Find where the given text appears and provide that cell's center as (x, y) coordinate. 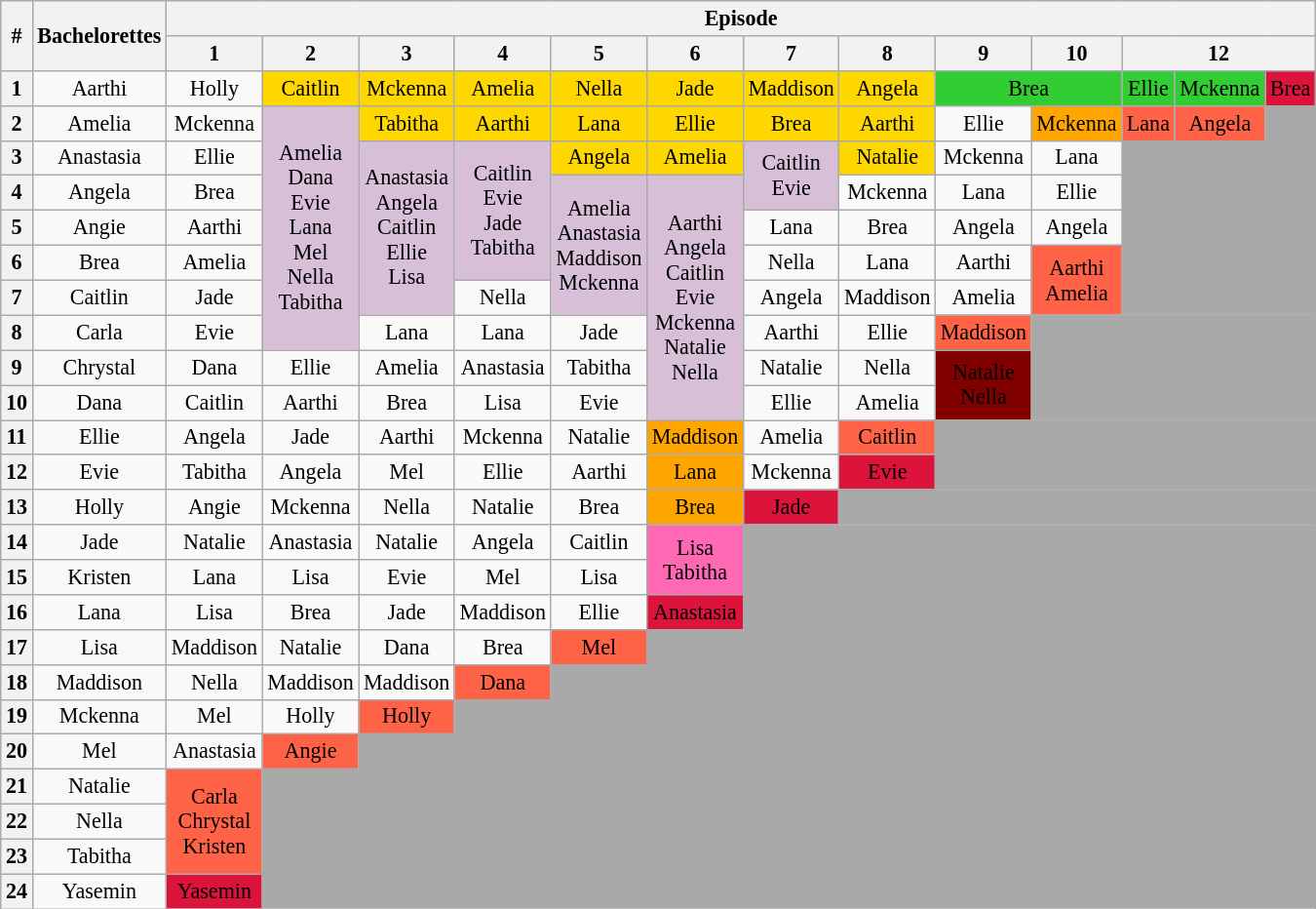
AmeliaAnastasiaMaddisonMckenna (599, 246)
CaitlinEvieJadeTabitha (503, 211)
20 (17, 752)
AarthiAngelaCaitlinEvieMckennaNatalieNella (696, 298)
AarthiAmelia (1076, 280)
Kristen (99, 576)
CarlaChrystalKristen (214, 821)
Episode (741, 18)
Bachelorettes (99, 35)
Chrystal (99, 368)
16 (17, 612)
NatalieNella (985, 385)
Carla (99, 333)
23 (17, 856)
AmeliaDanaEvieLanaMelNellaTabitha (310, 228)
19 (17, 717)
14 (17, 542)
AnastasiaAngelaCaitlinEllieLisa (407, 228)
11 (17, 437)
18 (17, 682)
21 (17, 786)
24 (17, 891)
15 (17, 576)
LisaTabitha (696, 560)
22 (17, 821)
17 (17, 647)
CaitlinEvie (792, 176)
13 (17, 507)
# (17, 35)
